Identify which cell holds the provided text, then report its (X, Y) central coordinate. 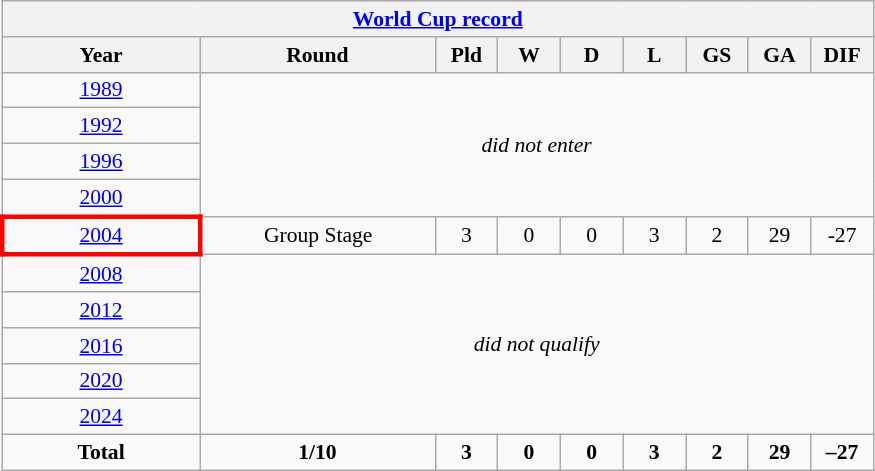
DIF (842, 55)
2004 (101, 236)
–27 (842, 453)
1989 (101, 90)
Total (101, 453)
2008 (101, 274)
GS (718, 55)
2016 (101, 346)
World Cup record (438, 19)
GA (780, 55)
Group Stage (318, 236)
1/10 (318, 453)
did not enter (537, 144)
did not qualify (537, 345)
1996 (101, 162)
1992 (101, 126)
2000 (101, 198)
W (530, 55)
Round (318, 55)
D (592, 55)
2020 (101, 381)
L (654, 55)
Year (101, 55)
2012 (101, 310)
-27 (842, 236)
2024 (101, 417)
Pld (466, 55)
